Identify which cell holds the provided text, then report its [x, y] central coordinate. 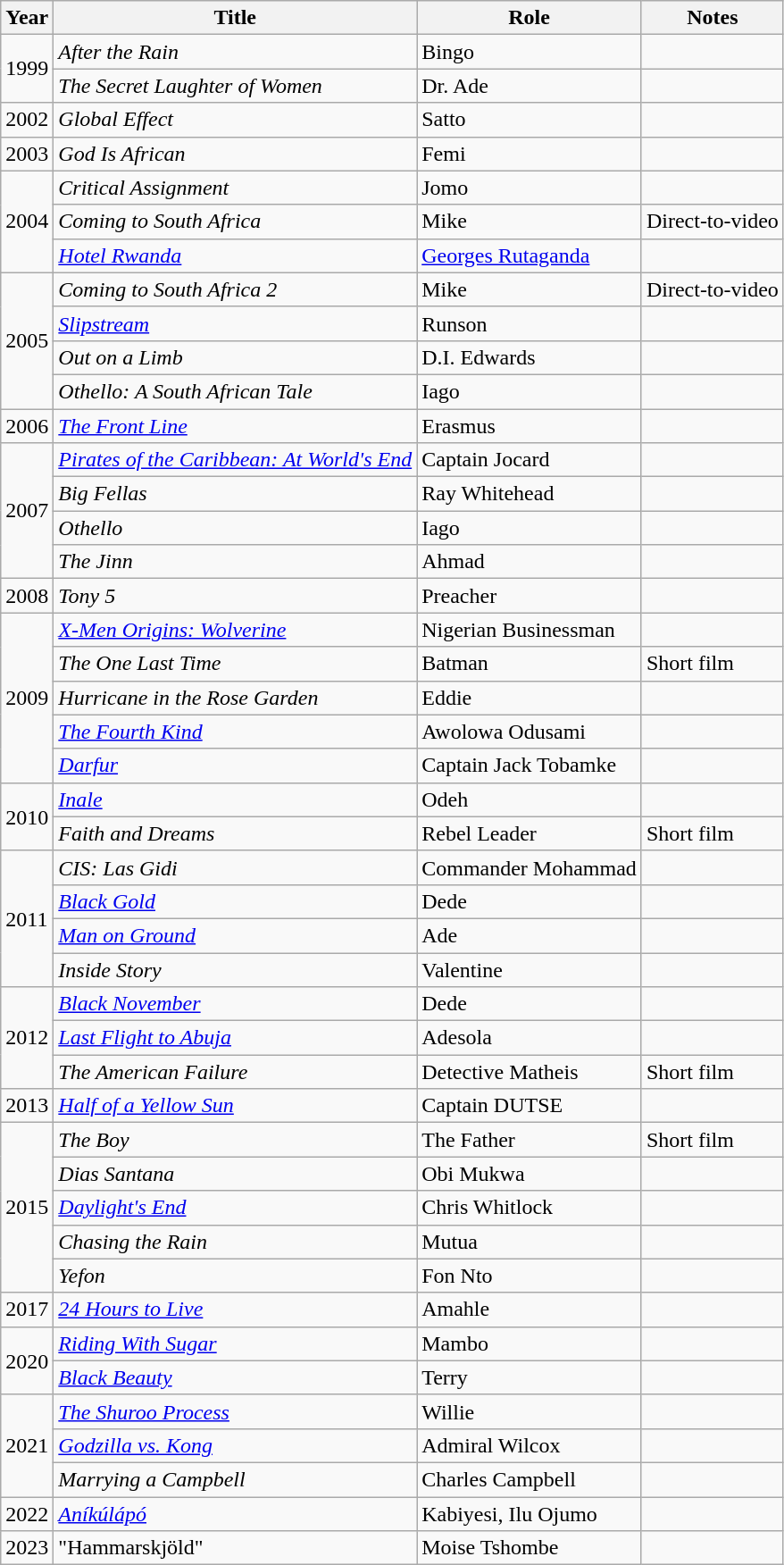
Mambo [530, 1343]
Tony 5 [236, 596]
Willie [530, 1411]
Ahmad [530, 562]
Erasmus [530, 426]
Daylight's End [236, 1208]
Valentine [530, 969]
The Fourth Kind [236, 732]
2013 [27, 1106]
Dr. Ade [530, 86]
Captain Jack Tobamke [530, 766]
God Is African [236, 154]
Detective Matheis [530, 1072]
Awolowa Odusami [530, 732]
Bingo [530, 52]
The Shuroo Process [236, 1411]
Out on a Limb [236, 357]
2008 [27, 596]
Faith and Dreams [236, 833]
2009 [27, 698]
Darfur [236, 766]
Godzilla vs. Kong [236, 1445]
D.I. Edwards [530, 357]
Global Effect [236, 120]
X-Men Origins: Wolverine [236, 630]
Satto [530, 120]
Jomo [530, 188]
Terry [530, 1377]
Chasing the Rain [236, 1242]
Nigerian Businessman [530, 630]
2011 [27, 918]
Mutua [530, 1242]
Ade [530, 935]
Eddie [530, 698]
CIS: Las Gidi [236, 867]
The Front Line [236, 426]
2023 [27, 1548]
Title [236, 18]
Amahle [530, 1310]
2022 [27, 1514]
Admiral Wilcox [530, 1445]
Inside Story [236, 969]
The Father [530, 1140]
Odeh [530, 799]
Man on Ground [236, 935]
Black November [236, 1004]
Chris Whitlock [530, 1208]
Pirates of the Caribbean: At World's End [236, 460]
Runson [530, 323]
Batman [530, 664]
2020 [27, 1360]
Riding With Sugar [236, 1343]
Yefon [236, 1276]
Captain Jocard [530, 460]
2004 [27, 222]
Year [27, 18]
The One Last Time [236, 664]
Coming to South Africa 2 [236, 289]
Othello: A South African Tale [236, 391]
2003 [27, 154]
Aníkúlápó [236, 1514]
Last Flight to Abuja [236, 1038]
The Secret Laughter of Women [236, 86]
The Jinn [236, 562]
Marrying a Campbell [236, 1479]
Femi [530, 154]
Notes [713, 18]
Georges Rutaganda [530, 255]
1999 [27, 69]
Obi Mukwa [530, 1174]
Slipstream [236, 323]
Othello [236, 528]
Commander Mohammad [530, 867]
Black Beauty [236, 1377]
Captain DUTSE [530, 1106]
The American Failure [236, 1072]
Black Gold [236, 901]
Moise Tshombe [530, 1548]
Coming to South Africa [236, 222]
2005 [27, 340]
Role [530, 18]
Charles Campbell [530, 1479]
Inale [236, 799]
Critical Assignment [236, 188]
2015 [27, 1208]
Fon Nto [530, 1276]
2002 [27, 120]
Rebel Leader [530, 833]
Half of a Yellow Sun [236, 1106]
Hotel Rwanda [236, 255]
2007 [27, 511]
2021 [27, 1445]
2006 [27, 426]
Adesola [530, 1038]
Hurricane in the Rose Garden [236, 698]
24 Hours to Live [236, 1310]
Kabiyesi, Ilu Ojumo [530, 1514]
The Boy [236, 1140]
Preacher [530, 596]
Ray Whitehead [530, 494]
2017 [27, 1310]
Dias Santana [236, 1174]
"Hammarskjöld" [236, 1548]
2012 [27, 1038]
2010 [27, 816]
Big Fellas [236, 494]
After the Rain [236, 52]
